Capture the cell that displays the provided text and extract its (x, y) central coordinate. 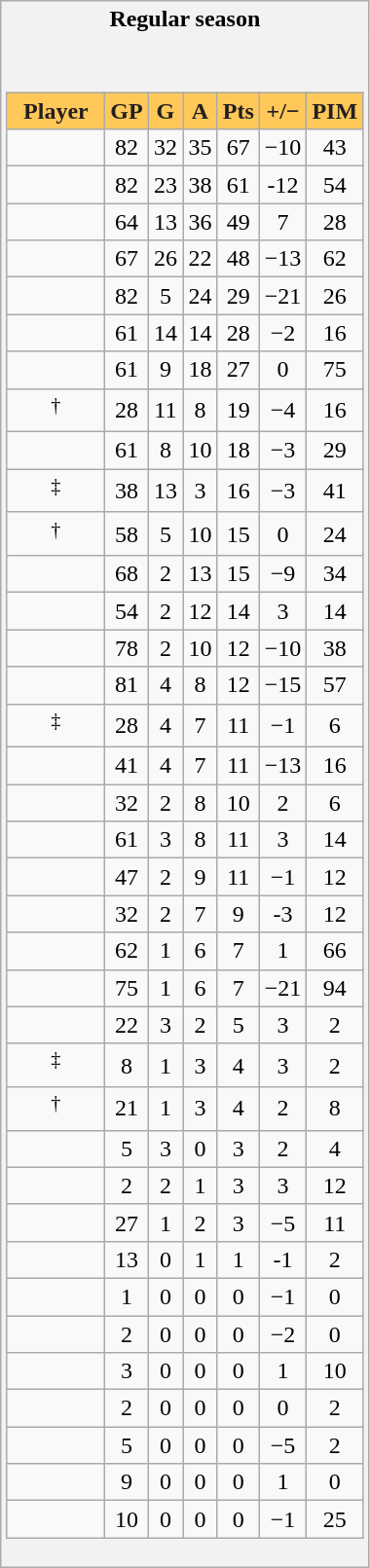
81 (127, 685)
-12 (282, 185)
48 (238, 259)
21 (127, 1110)
58 (127, 533)
66 (335, 951)
A (201, 111)
57 (335, 685)
-1 (282, 1259)
23 (166, 185)
94 (335, 988)
−15 (282, 685)
68 (127, 574)
25 (335, 1519)
Pts (238, 111)
-3 (282, 914)
49 (238, 222)
64 (127, 222)
43 (335, 148)
Player (56, 111)
Regular season (185, 19)
−4 (282, 411)
−9 (282, 574)
+/− (282, 111)
47 (127, 877)
35 (201, 148)
34 (335, 574)
78 (127, 648)
G (166, 111)
PIM (335, 111)
36 (201, 222)
GP (127, 111)
19 (238, 411)
